Determine the (X, Y) coordinate at the center of the cell enclosing the given text.  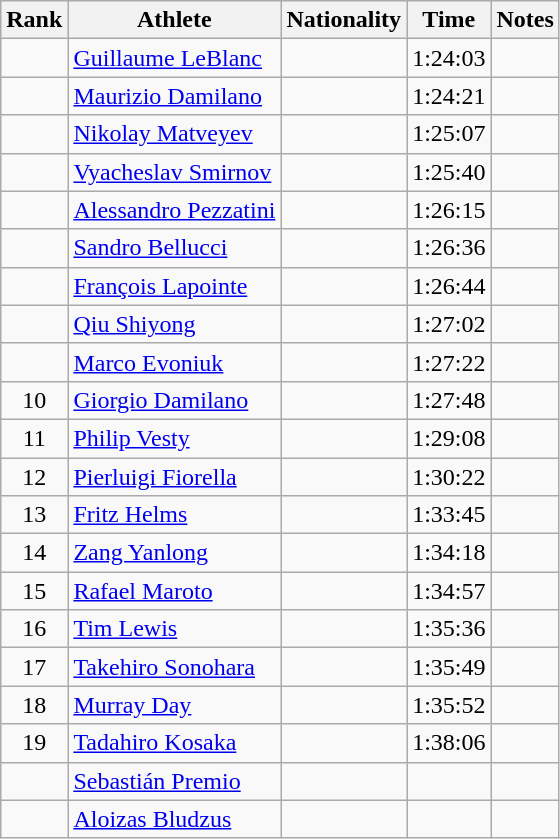
1:26:44 (449, 286)
1:35:36 (449, 629)
1:35:49 (449, 667)
1:27:48 (449, 400)
16 (34, 629)
1:25:07 (449, 134)
18 (34, 705)
Athlete (174, 20)
1:26:36 (449, 248)
1:34:18 (449, 553)
Tadahiro Kosaka (174, 743)
Time (449, 20)
1:26:15 (449, 210)
Notes (525, 20)
17 (34, 667)
1:27:02 (449, 324)
Philip Vesty (174, 438)
19 (34, 743)
Giorgio Damilano (174, 400)
15 (34, 591)
1:30:22 (449, 477)
Pierluigi Fiorella (174, 477)
Rafael Maroto (174, 591)
1:38:06 (449, 743)
Rank (34, 20)
1:35:52 (449, 705)
13 (34, 515)
Sebastián Premio (174, 781)
Guillaume LeBlanc (174, 58)
14 (34, 553)
1:33:45 (449, 515)
Vyacheslav Smirnov (174, 172)
1:34:57 (449, 591)
Zang Yanlong (174, 553)
10 (34, 400)
1:24:21 (449, 96)
1:25:40 (449, 172)
Takehiro Sonohara (174, 667)
Fritz Helms (174, 515)
12 (34, 477)
11 (34, 438)
Sandro Bellucci (174, 248)
Maurizio Damilano (174, 96)
François Lapointe (174, 286)
Nationality (344, 20)
1:29:08 (449, 438)
Aloizas Bludzus (174, 819)
Tim Lewis (174, 629)
Nikolay Matveyev (174, 134)
1:24:03 (449, 58)
Marco Evoniuk (174, 362)
Alessandro Pezzatini (174, 210)
1:27:22 (449, 362)
Qiu Shiyong (174, 324)
Murray Day (174, 705)
